Pinpoint the cell where the given text exists, returning its [x, y] midpoint coordinate. 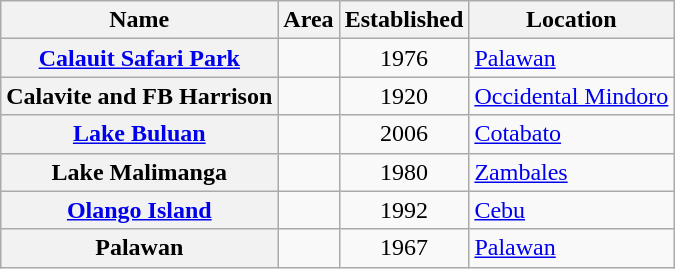
Area [308, 20]
Cotabato [572, 134]
Calavite and FB Harrison [140, 96]
1967 [404, 248]
1920 [404, 96]
Olango Island [140, 210]
Calauit Safari Park [140, 58]
Cebu [572, 210]
Lake Malimanga [140, 172]
Zambales [572, 172]
Established [404, 20]
2006 [404, 134]
1980 [404, 172]
1992 [404, 210]
Lake Buluan [140, 134]
Name [140, 20]
1976 [404, 58]
Location [572, 20]
Occidental Mindoro [572, 96]
